Capture the cell that displays the provided text and extract its [X, Y] central coordinate. 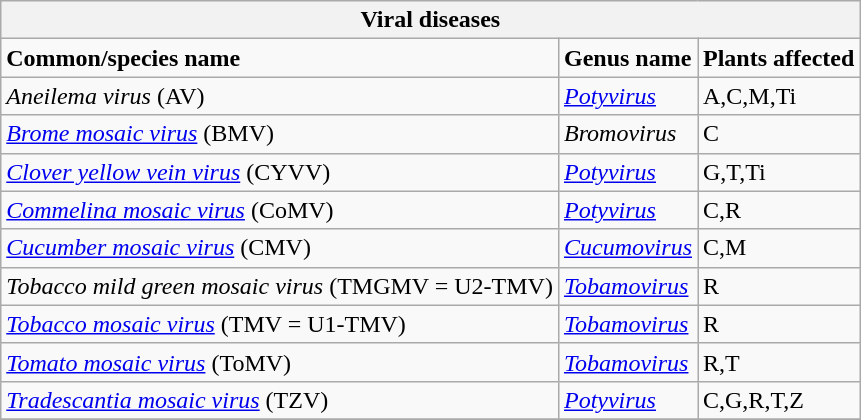
Brome mosaic virus (BMV) [280, 134]
Aneilema virus (AV) [280, 96]
Commelina mosaic virus (CoMV) [280, 210]
Clover yellow vein virus (CYVV) [280, 172]
A,C,M,Ti [779, 96]
Tomato mosaic virus (ToMV) [280, 362]
C,G,R,T,Z [779, 400]
Plants affected [779, 58]
Tobacco mild green mosaic virus (TMGMV = U2-TMV) [280, 286]
Cucumber mosaic virus (CMV) [280, 248]
Genus name [628, 58]
C [779, 134]
Bromovirus [628, 134]
C,M [779, 248]
Viral diseases [430, 20]
Cucumovirus [628, 248]
G,T,Ti [779, 172]
C,R [779, 210]
Common/species name [280, 58]
Tradescantia mosaic virus (TZV) [280, 400]
R,T [779, 362]
Tobacco mosaic virus (TMV = U1-TMV) [280, 324]
